Scan for the cell matching the given text and deliver its [x, y] coordinate at center. 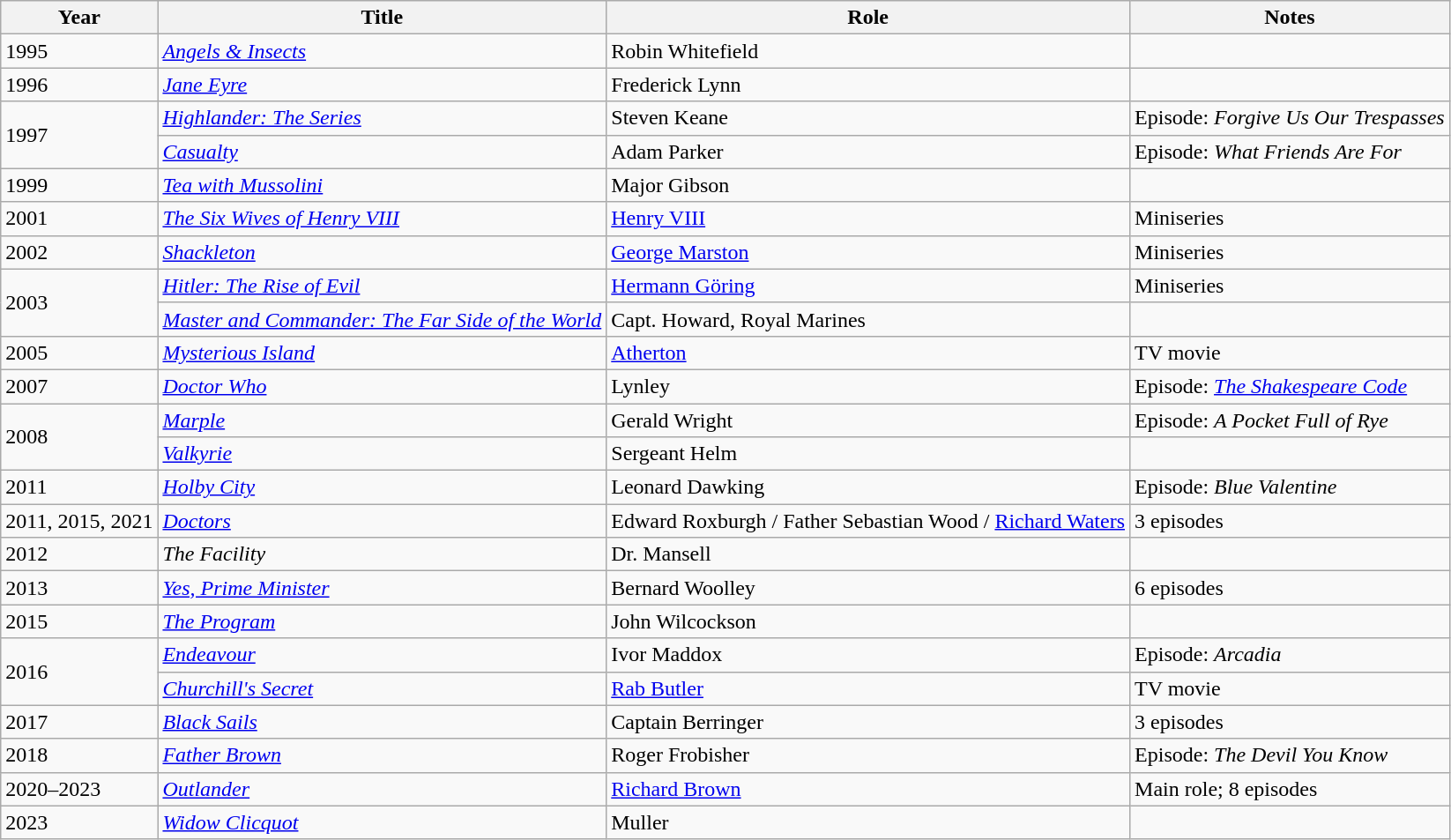
Father Brown [383, 755]
Episode: The Devil You Know [1291, 755]
Bernard Woolley [868, 588]
Steven Keane [868, 118]
The Facility [383, 554]
Atherton [868, 353]
2001 [79, 219]
Ivor Maddox [868, 655]
Main role; 8 episodes [1291, 789]
Outlander [383, 789]
Doctors [383, 521]
2017 [79, 722]
Highlander: The Series [383, 118]
2003 [79, 302]
Episode: Blue Valentine [1291, 487]
Robin Whitefield [868, 51]
1996 [79, 85]
Capt. Howard, Royal Marines [868, 319]
2011 [79, 487]
2007 [79, 386]
Yes, Prime Minister [383, 588]
Mysterious Island [383, 353]
Endeavour [383, 655]
Master and Commander: The Far Side of the World [383, 319]
Widow Clicquot [383, 822]
George Marston [868, 252]
Lynley [868, 386]
Episode: A Pocket Full of Rye [1291, 420]
Roger Frobisher [868, 755]
John Wilcockson [868, 621]
The Program [383, 621]
Gerald Wright [868, 420]
2008 [79, 437]
2020–2023 [79, 789]
Dr. Mansell [868, 554]
Adam Parker [868, 152]
2023 [79, 822]
Episode: The Shakespeare Code [1291, 386]
2015 [79, 621]
Shackleton [383, 252]
Valkyrie [383, 454]
Frederick Lynn [868, 85]
Muller [868, 822]
Jane Eyre [383, 85]
6 episodes [1291, 588]
Notes [1291, 18]
Title [383, 18]
Rab Butler [868, 688]
Churchill's Secret [383, 688]
Year [79, 18]
Henry VIII [868, 219]
Leonard Dawking [868, 487]
2011, 2015, 2021 [79, 521]
Episode: Arcadia [1291, 655]
2013 [79, 588]
Role [868, 18]
2002 [79, 252]
2012 [79, 554]
2018 [79, 755]
Marple [383, 420]
1997 [79, 135]
Holby City [383, 487]
The Six Wives of Henry VIII [383, 219]
Angels & Insects [383, 51]
Doctor Who [383, 386]
1999 [79, 185]
2005 [79, 353]
1995 [79, 51]
Casualty [383, 152]
Hitler: The Rise of Evil [383, 286]
Major Gibson [868, 185]
Tea with Mussolini [383, 185]
Episode: What Friends Are For [1291, 152]
2016 [79, 672]
Episode: Forgive Us Our Trespasses [1291, 118]
Hermann Göring [868, 286]
Edward Roxburgh / Father Sebastian Wood / Richard Waters [868, 521]
Sergeant Helm [868, 454]
Captain Berringer [868, 722]
Black Sails [383, 722]
Richard Brown [868, 789]
